Scan for the cell matching the given text and deliver its [X, Y] coordinate at center. 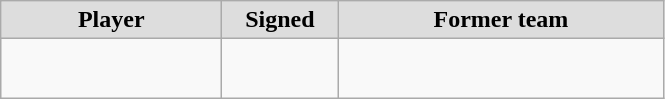
Player [112, 20]
Former team [501, 20]
Signed [280, 20]
